For the text-containing cell, return its midpoint in [x, y] coordinate format. 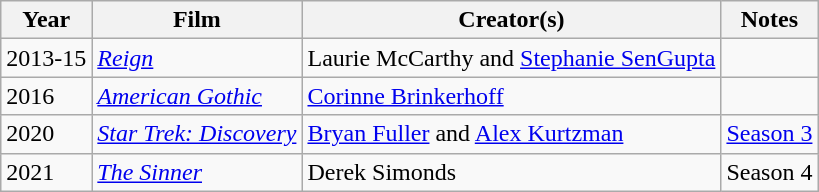
Season 4 [770, 172]
Laurie McCarthy and Stephanie SenGupta [512, 58]
Corinne Brinkerhoff [512, 96]
Derek Simonds [512, 172]
2016 [46, 96]
Reign [197, 58]
The Sinner [197, 172]
Film [197, 20]
2021 [46, 172]
American Gothic [197, 96]
Bryan Fuller and Alex Kurtzman [512, 134]
2013-15 [46, 58]
Notes [770, 20]
Year [46, 20]
Star Trek: Discovery [197, 134]
Creator(s) [512, 20]
2020 [46, 134]
Season 3 [770, 134]
